From the cell containing the given text, extract its center point as [x, y] coordinate. 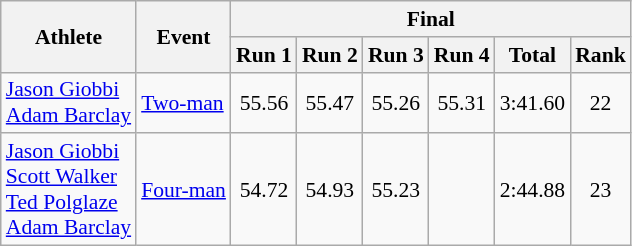
55.23 [396, 190]
Two-man [184, 102]
22 [600, 102]
Run 4 [462, 55]
Rank [600, 55]
55.56 [264, 102]
Total [532, 55]
Run 1 [264, 55]
Athlete [68, 36]
55.26 [396, 102]
Run 2 [330, 55]
Event [184, 36]
55.47 [330, 102]
3:41.60 [532, 102]
Final [431, 19]
Jason GiobbiAdam Barclay [68, 102]
55.31 [462, 102]
Run 3 [396, 55]
23 [600, 190]
54.72 [264, 190]
54.93 [330, 190]
2:44.88 [532, 190]
Four-man [184, 190]
Jason Giobbi Scott Walker Ted Polglaze Adam Barclay [68, 190]
